Pinpoint the cell where the given text exists, returning its (X, Y) midpoint coordinate. 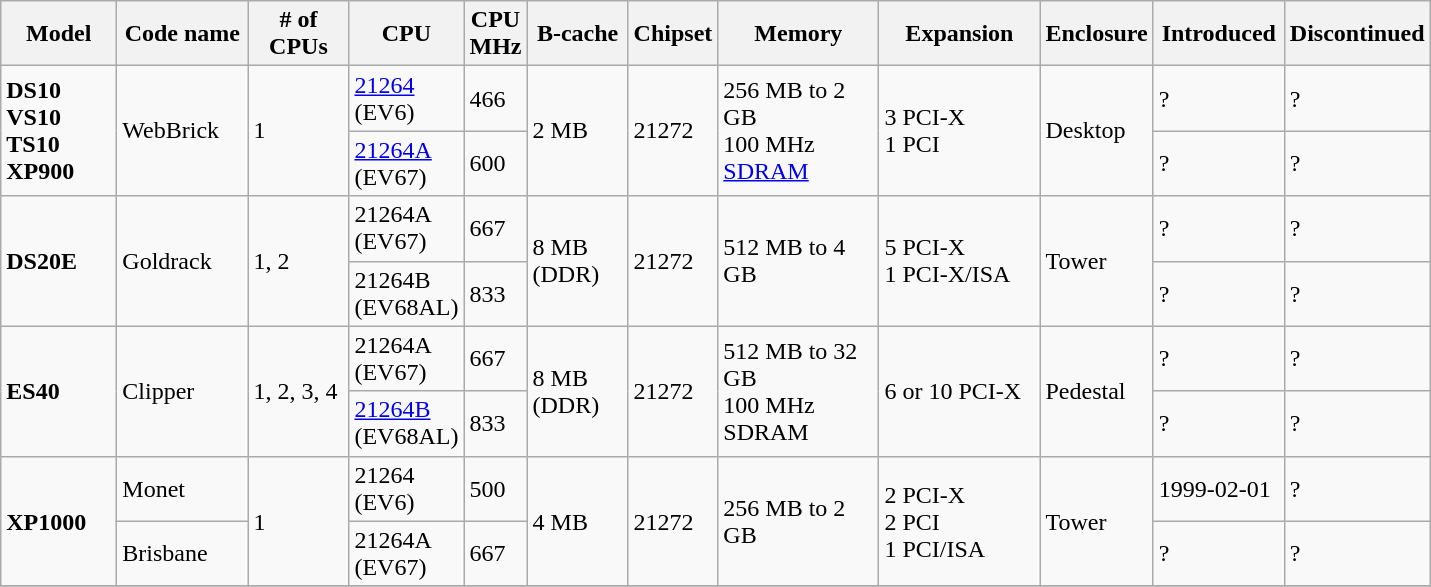
600 (496, 164)
Model (59, 34)
# ofCPUs (298, 34)
512 MB to 32 GB100 MHz SDRAM (798, 391)
ES40 (59, 391)
Memory (798, 34)
500 (496, 488)
Brisbane (182, 554)
B-cache (578, 34)
256 MB to 2 GB (798, 521)
Pedestal (1096, 391)
Code name (182, 34)
466 (496, 98)
Expansion (960, 34)
Introduced (1218, 34)
CPUMHz (496, 34)
Enclosure (1096, 34)
3 PCI-X1 PCI (960, 131)
1, 2, 3, 4 (298, 391)
Discontinued (1357, 34)
2 PCI-X2 PCI1 PCI/ISA (960, 521)
Goldrack (182, 261)
WebBrick (182, 131)
21264A (EV67) (406, 164)
4 MB (578, 521)
CPU (406, 34)
DS20E (59, 261)
DS10VS10TS10XP900 (59, 131)
5 PCI-X1 PCI-X/ISA (960, 261)
Clipper (182, 391)
2 MB (578, 131)
512 MB to 4 GB (798, 261)
Chipset (673, 34)
Monet (182, 488)
1999-02-01 (1218, 488)
Desktop (1096, 131)
1, 2 (298, 261)
XP1000 (59, 521)
6 or 10 PCI-X (960, 391)
256 MB to 2 GB100 MHz SDRAM (798, 131)
